Determine the (X, Y) coordinate at the center of the cell enclosing the given text.  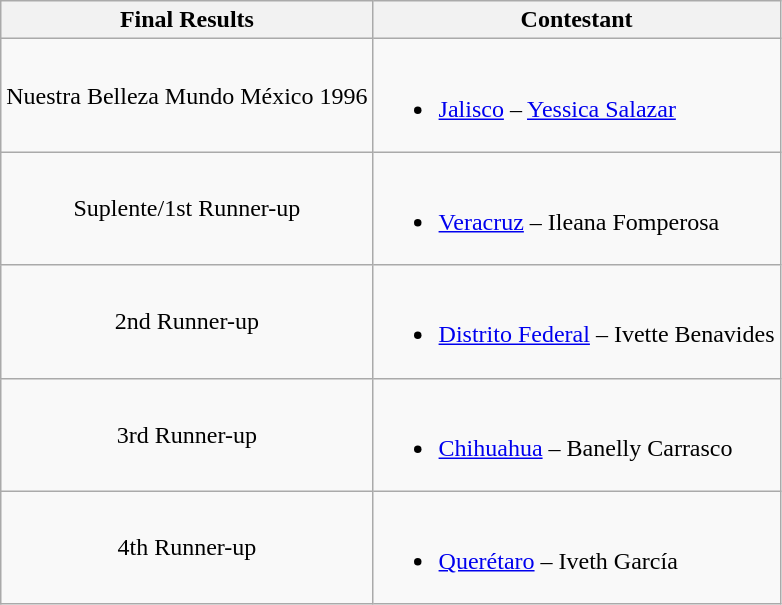
Veracruz – Ileana Fomperosa (576, 208)
2nd Runner-up (187, 322)
Nuestra Belleza Mundo México 1996 (187, 96)
Final Results (187, 20)
Querétaro – Iveth García (576, 548)
Suplente/1st Runner-up (187, 208)
3rd Runner-up (187, 434)
4th Runner-up (187, 548)
Contestant (576, 20)
Chihuahua – Banelly Carrasco (576, 434)
Jalisco – Yessica Salazar (576, 96)
Distrito Federal – Ivette Benavides (576, 322)
